Identify which cell holds the provided text, then report its [X, Y] central coordinate. 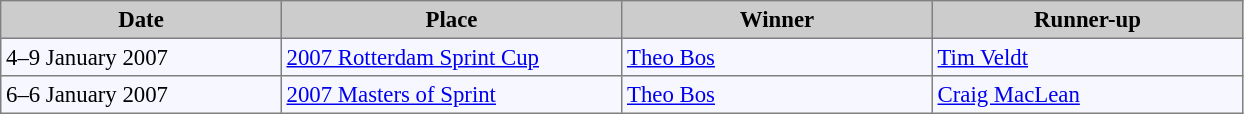
2007 Masters of Sprint [451, 95]
Runner-up [1087, 20]
Tim Veldt [1087, 57]
2007 Rotterdam Sprint Cup [451, 57]
Craig MacLean [1087, 95]
Winner [777, 20]
Place [451, 20]
6–6 January 2007 [141, 95]
Date [141, 20]
4–9 January 2007 [141, 57]
